Return [X, Y] of the center of cell containing provided text 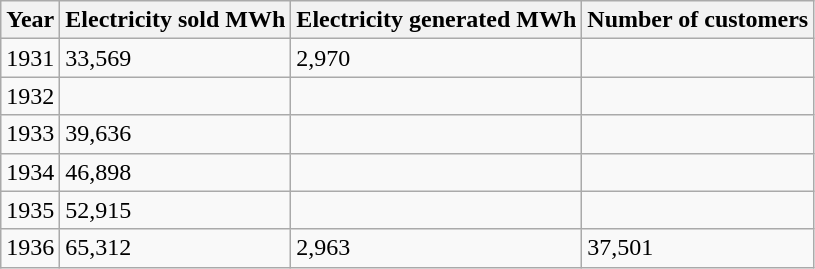
1933 [30, 134]
Year [30, 20]
46,898 [176, 172]
52,915 [176, 210]
Number of customers [698, 20]
Electricity generated MWh [436, 20]
1931 [30, 58]
2,970 [436, 58]
2,963 [436, 248]
1932 [30, 96]
33,569 [176, 58]
1936 [30, 248]
65,312 [176, 248]
39,636 [176, 134]
37,501 [698, 248]
1935 [30, 210]
Electricity sold MWh [176, 20]
1934 [30, 172]
